Find where the given text appears and provide that cell's center as (x, y) coordinate. 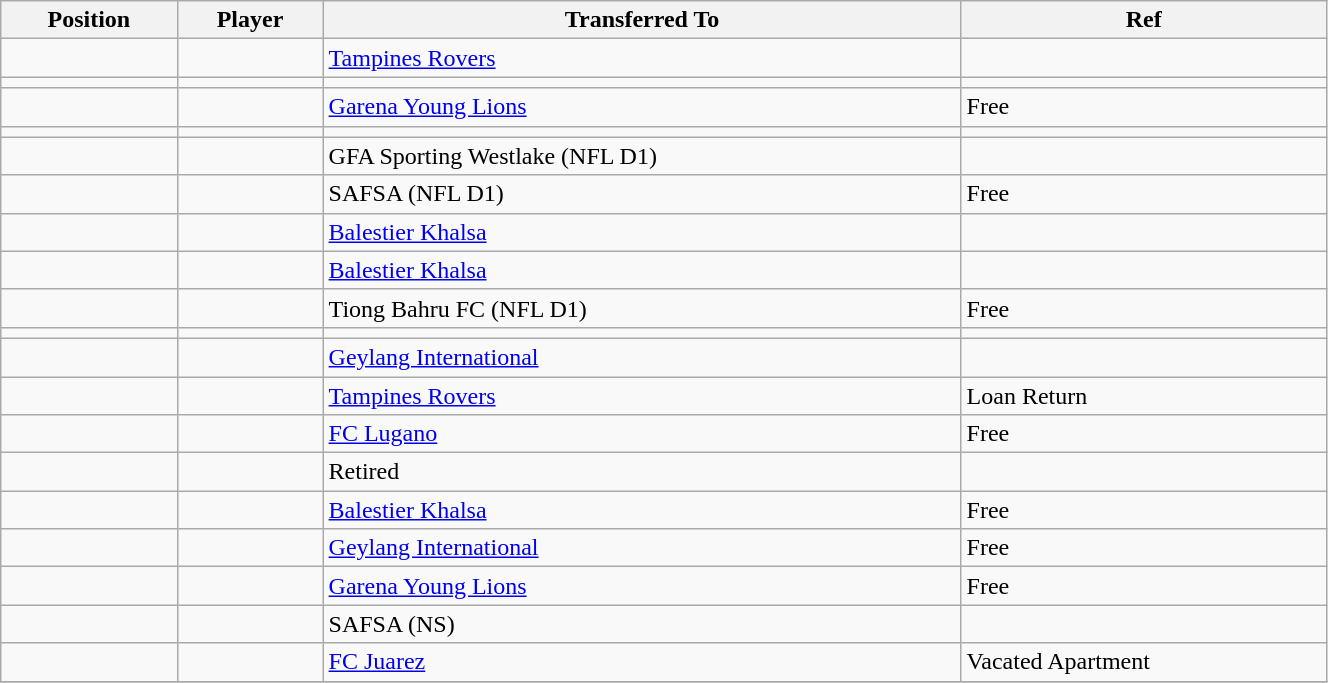
Vacated Apartment (1144, 662)
SAFSA (NS) (642, 624)
FC Lugano (642, 434)
Loan Return (1144, 395)
Tiong Bahru FC (NFL D1) (642, 308)
Retired (642, 472)
Position (89, 20)
Transferred To (642, 20)
SAFSA (NFL D1) (642, 194)
FC Juarez (642, 662)
Ref (1144, 20)
Player (250, 20)
GFA Sporting Westlake (NFL D1) (642, 156)
